Detect which cell encompasses the target text, then output its (X, Y) center coordinate. 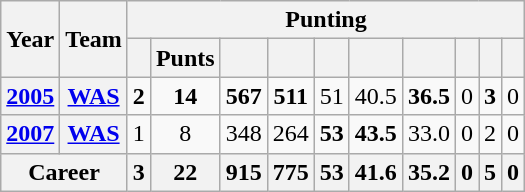
1 (138, 134)
36.5 (428, 96)
264 (290, 134)
Team (94, 39)
Year (30, 39)
567 (244, 96)
40.5 (376, 96)
Punts (185, 58)
8 (185, 134)
2007 (30, 134)
2005 (30, 96)
51 (332, 96)
22 (185, 172)
41.6 (376, 172)
33.0 (428, 134)
775 (290, 172)
511 (290, 96)
43.5 (376, 134)
915 (244, 172)
Punting (326, 20)
5 (490, 172)
14 (185, 96)
Career (64, 172)
35.2 (428, 172)
348 (244, 134)
